Determine the [X, Y] coordinate at the center of the cell enclosing the given text.  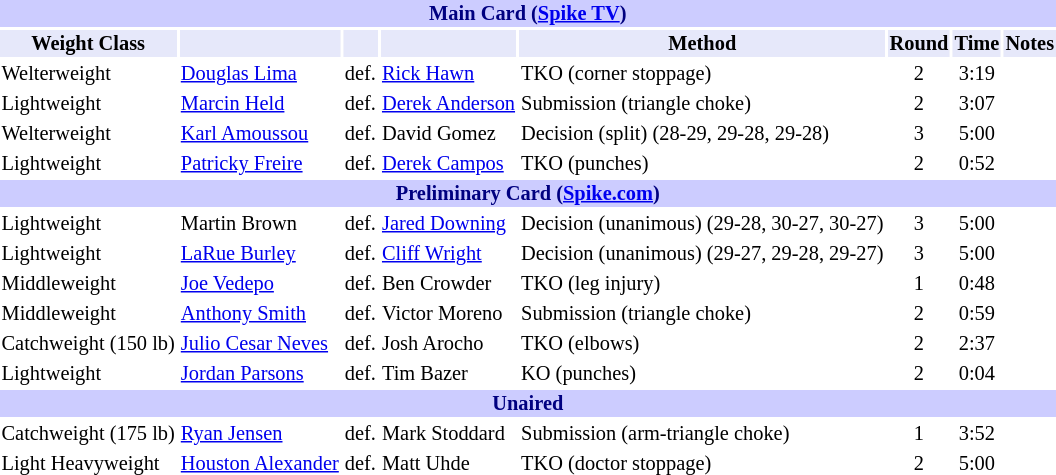
Martin Brown [260, 224]
3:19 [977, 74]
Rick Hawn [448, 74]
Weight Class [88, 44]
Tim Bazer [448, 374]
KO (punches) [702, 374]
Derek Campos [448, 164]
David Gomez [448, 134]
Anthony Smith [260, 314]
2:37 [977, 344]
TKO (corner stoppage) [702, 74]
Victor Moreno [448, 314]
Joe Vedepo [260, 284]
Ryan Jensen [260, 434]
Decision (unanimous) (29-27, 29-28, 29-27) [702, 254]
Preliminary Card (Spike.com) [528, 194]
3:07 [977, 104]
Josh Arocho [448, 344]
0:59 [977, 314]
Derek Anderson [448, 104]
0:48 [977, 284]
Submission (arm-triangle choke) [702, 434]
Notes [1030, 44]
TKO (punches) [702, 164]
3:52 [977, 434]
Unaired [528, 404]
Douglas Lima [260, 74]
Julio Cesar Neves [260, 344]
TKO (leg injury) [702, 284]
Karl Amoussou [260, 134]
Marcin Held [260, 104]
0:04 [977, 374]
0:52 [977, 164]
Main Card (Spike TV) [528, 14]
Jared Downing [448, 224]
Method [702, 44]
Decision (unanimous) (29-28, 30-27, 30-27) [702, 224]
Ben Crowder [448, 284]
Patricky Freire [260, 164]
Catchweight (150 lb) [88, 344]
Mark Stoddard [448, 434]
Round [919, 44]
TKO (elbows) [702, 344]
Cliff Wright [448, 254]
Decision (split) (28-29, 29-28, 29-28) [702, 134]
LaRue Burley [260, 254]
Time [977, 44]
Catchweight (175 lb) [88, 434]
Jordan Parsons [260, 374]
